Search for the cell housing the specified text and yield its (X, Y) center coordinate. 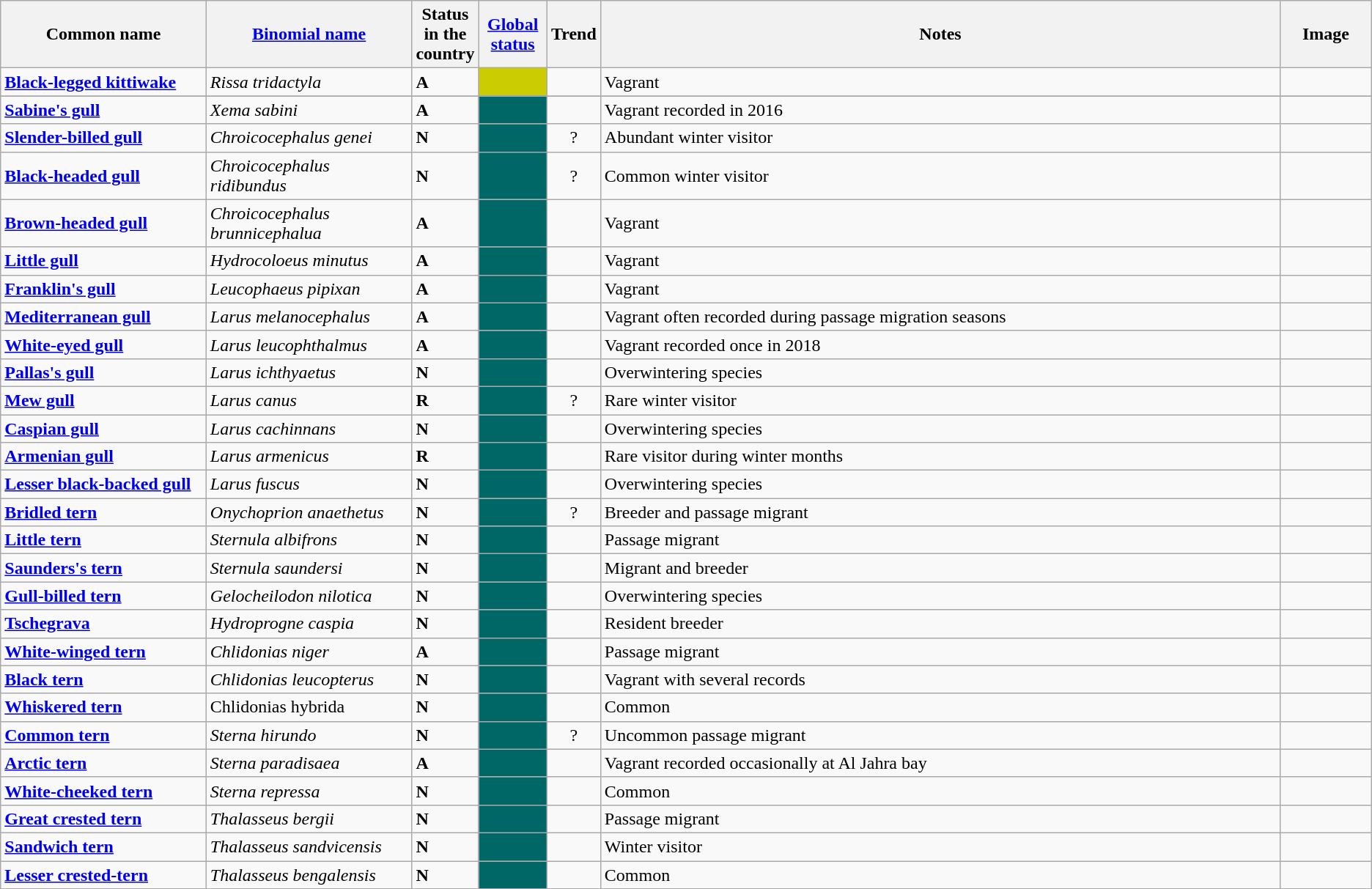
Gelocheilodon nilotica (309, 596)
Lesser crested-tern (104, 874)
Rare winter visitor (940, 400)
Tschegrava (104, 624)
Brown-headed gull (104, 223)
Sternula saundersi (309, 568)
Xema sabini (309, 110)
Little gull (104, 261)
Migrant and breeder (940, 568)
Caspian gull (104, 429)
Global status (513, 34)
Vagrant recorded in 2016 (940, 110)
Sternula albifrons (309, 540)
Vagrant recorded once in 2018 (940, 344)
Black tern (104, 679)
Chroicocephalus brunnicephalua (309, 223)
Abundant winter visitor (940, 138)
Larus cachinnans (309, 429)
Thalasseus bengalensis (309, 874)
Black-legged kittiwake (104, 82)
Larus fuscus (309, 484)
Chlidonias niger (309, 652)
Trend (573, 34)
Notes (940, 34)
Resident breeder (940, 624)
White-cheeked tern (104, 791)
Image (1327, 34)
Sterna repressa (309, 791)
Saunders's tern (104, 568)
Common tern (104, 735)
Gull-billed tern (104, 596)
Sandwich tern (104, 846)
Black-headed gull (104, 176)
Arctic tern (104, 763)
Slender-billed gull (104, 138)
Common winter visitor (940, 176)
Common name (104, 34)
Status in the country (446, 34)
Armenian gull (104, 457)
Pallas's gull (104, 372)
Winter visitor (940, 846)
Franklin's gull (104, 289)
Mew gull (104, 400)
Breeder and passage migrant (940, 512)
Vagrant often recorded during passage migration seasons (940, 317)
Sterna paradisaea (309, 763)
Vagrant with several records (940, 679)
Thalasseus sandvicensis (309, 846)
Larus leucophthalmus (309, 344)
Onychoprion anaethetus (309, 512)
Chlidonias leucopterus (309, 679)
Hydroprogne caspia (309, 624)
Sabine's gull (104, 110)
Mediterranean gull (104, 317)
Larus ichthyaetus (309, 372)
Chlidonias hybrida (309, 707)
Uncommon passage migrant (940, 735)
Larus canus (309, 400)
Binomial name (309, 34)
Rare visitor during winter months (940, 457)
Great crested tern (104, 819)
Little tern (104, 540)
Vagrant recorded occasionally at Al Jahra bay (940, 763)
Rissa tridactyla (309, 82)
Larus melanocephalus (309, 317)
Thalasseus bergii (309, 819)
White-eyed gull (104, 344)
Sterna hirundo (309, 735)
Hydrocoloeus minutus (309, 261)
Whiskered tern (104, 707)
Leucophaeus pipixan (309, 289)
Lesser black-backed gull (104, 484)
Larus armenicus (309, 457)
Chroicocephalus genei (309, 138)
White-winged tern (104, 652)
Bridled tern (104, 512)
Chroicocephalus ridibundus (309, 176)
